Extract the [x, y] coordinate from the center of the cell holding the provided text.  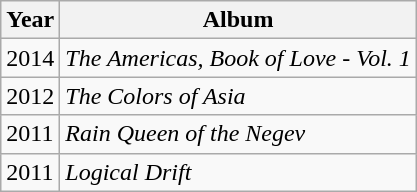
The Americas, Book of Love - Vol. 1 [238, 58]
The Colors of Asia [238, 96]
Album [238, 20]
Year [30, 20]
Rain Queen of the Negev [238, 134]
2014 [30, 58]
Logical Drift [238, 172]
2012 [30, 96]
